Identify which cell holds the provided text, then report its (X, Y) central coordinate. 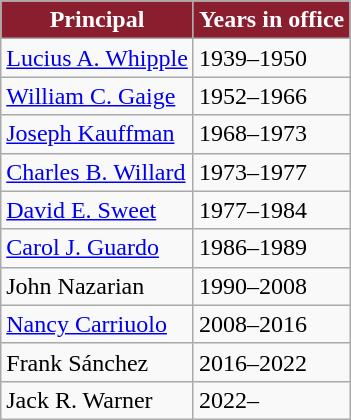
Carol J. Guardo (98, 248)
1973–1977 (271, 172)
2022– (271, 400)
Frank Sánchez (98, 362)
Jack R. Warner (98, 400)
1952–1966 (271, 96)
1939–1950 (271, 58)
Charles B. Willard (98, 172)
2016–2022 (271, 362)
Nancy Carriuolo (98, 324)
Principal (98, 20)
John Nazarian (98, 286)
1990–2008 (271, 286)
William C. Gaige (98, 96)
Years in office (271, 20)
David E. Sweet (98, 210)
2008–2016 (271, 324)
1968–1973 (271, 134)
1977–1984 (271, 210)
Joseph Kauffman (98, 134)
1986–1989 (271, 248)
Lucius A. Whipple (98, 58)
